Identify which cell holds the provided text, then report its (x, y) central coordinate. 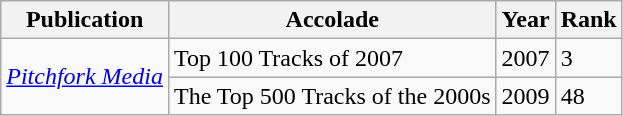
3 (588, 58)
48 (588, 96)
Pitchfork Media (85, 77)
2007 (526, 58)
The Top 500 Tracks of the 2000s (332, 96)
2009 (526, 96)
Top 100 Tracks of 2007 (332, 58)
Publication (85, 20)
Year (526, 20)
Rank (588, 20)
Accolade (332, 20)
